Output the (x, y) coordinate of the center of the cell containing the given text.  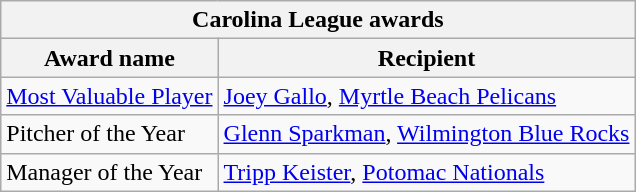
Manager of the Year (110, 172)
Recipient (426, 58)
Pitcher of the Year (110, 134)
Glenn Sparkman, Wilmington Blue Rocks (426, 134)
Award name (110, 58)
Tripp Keister, Potomac Nationals (426, 172)
Joey Gallo, Myrtle Beach Pelicans (426, 96)
Most Valuable Player (110, 96)
Carolina League awards (318, 20)
